Pinpoint the cell where the given text exists, returning its (X, Y) midpoint coordinate. 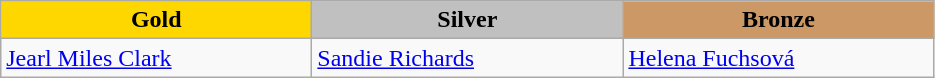
Silver (468, 20)
Helena Fuchsová (778, 58)
Jearl Miles Clark (156, 58)
Sandie Richards (468, 58)
Bronze (778, 20)
Gold (156, 20)
